Determine the (x, y) coordinate at the center of the cell enclosing the given text.  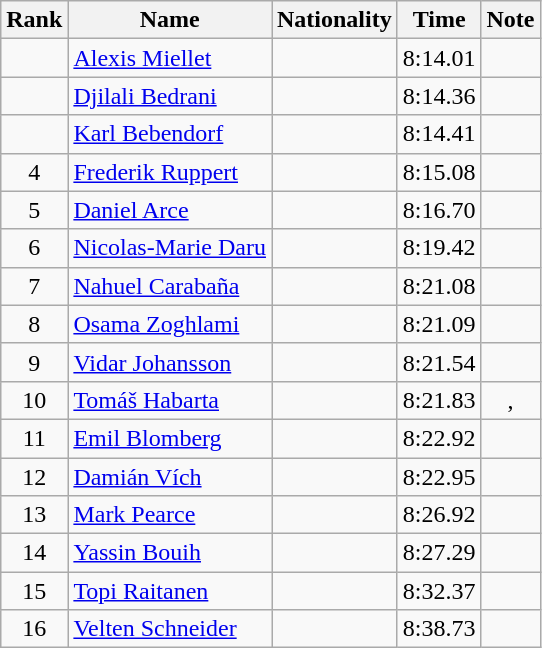
Topi Raitanen (170, 591)
8:21.09 (439, 324)
8:14.41 (439, 134)
10 (34, 400)
8:21.08 (439, 286)
Osama Zoghlami (170, 324)
Nationality (335, 20)
8:19.42 (439, 248)
Time (439, 20)
Emil Blomberg (170, 438)
8:22.92 (439, 438)
4 (34, 172)
11 (34, 438)
5 (34, 210)
8:27.29 (439, 553)
12 (34, 477)
Note (510, 20)
Velten Schneider (170, 629)
9 (34, 362)
Vidar Johansson (170, 362)
Djilali Bedrani (170, 96)
8:16.70 (439, 210)
Daniel Arce (170, 210)
8:14.36 (439, 96)
16 (34, 629)
8:38.73 (439, 629)
14 (34, 553)
15 (34, 591)
8:22.95 (439, 477)
8:21.54 (439, 362)
Tomáš Habarta (170, 400)
7 (34, 286)
8:32.37 (439, 591)
Karl Bebendorf (170, 134)
8 (34, 324)
8:21.83 (439, 400)
Name (170, 20)
8:26.92 (439, 515)
Rank (34, 20)
, (510, 400)
Yassin Bouih (170, 553)
13 (34, 515)
8:14.01 (439, 58)
Frederik Ruppert (170, 172)
8:15.08 (439, 172)
Alexis Miellet (170, 58)
Mark Pearce (170, 515)
Damián Vích (170, 477)
Nahuel Carabaña (170, 286)
Nicolas-Marie Daru (170, 248)
6 (34, 248)
